Locate the cell with the specified text and output its [x, y] center coordinate. 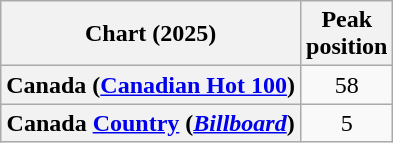
Canada Country (Billboard) [151, 123]
58 [347, 85]
Chart (2025) [151, 34]
Peakposition [347, 34]
5 [347, 123]
Canada (Canadian Hot 100) [151, 85]
